Return the [X, Y] coordinate for the center point of the cell that contains the specified text.  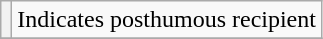
Indicates posthumous recipient [167, 20]
